Locate the cell with the specified text and output its (X, Y) center coordinate. 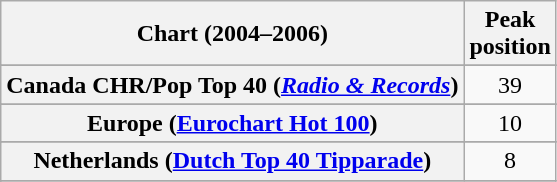
10 (510, 123)
8 (510, 161)
Netherlands (Dutch Top 40 Tipparade) (232, 161)
39 (510, 85)
Peakposition (510, 34)
Canada CHR/Pop Top 40 (Radio & Records) (232, 85)
Chart (2004–2006) (232, 34)
Europe (Eurochart Hot 100) (232, 123)
